Output the (X, Y) coordinate of the center of the cell containing the given text.  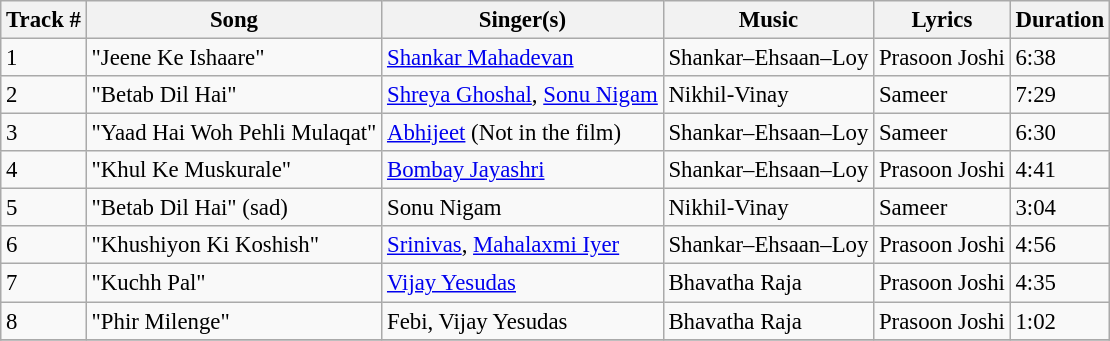
Music (768, 20)
"Betab Dil Hai" (sad) (234, 208)
7:29 (1060, 95)
3 (44, 133)
"Betab Dil Hai" (234, 95)
6:38 (1060, 58)
Febi, Vijay Yesudas (522, 321)
Song (234, 20)
"Phir Milenge" (234, 321)
Track # (44, 20)
6 (44, 245)
4:35 (1060, 283)
"Khul Ke Muskurale" (234, 170)
Duration (1060, 20)
7 (44, 283)
6:30 (1060, 133)
Bombay Jayashri (522, 170)
4 (44, 170)
"Jeene Ke Ishaare" (234, 58)
Shreya Ghoshal, Sonu Nigam (522, 95)
4:41 (1060, 170)
1:02 (1060, 321)
2 (44, 95)
Abhijeet (Not in the film) (522, 133)
"Khushiyon Ki Koshish" (234, 245)
Lyrics (942, 20)
"Yaad Hai Woh Pehli Mulaqat" (234, 133)
Srinivas, Mahalaxmi Iyer (522, 245)
5 (44, 208)
3:04 (1060, 208)
8 (44, 321)
1 (44, 58)
Vijay Yesudas (522, 283)
Singer(s) (522, 20)
4:56 (1060, 245)
Shankar Mahadevan (522, 58)
Sonu Nigam (522, 208)
"Kuchh Pal" (234, 283)
